Detect which cell encompasses the target text, then output its (x, y) center coordinate. 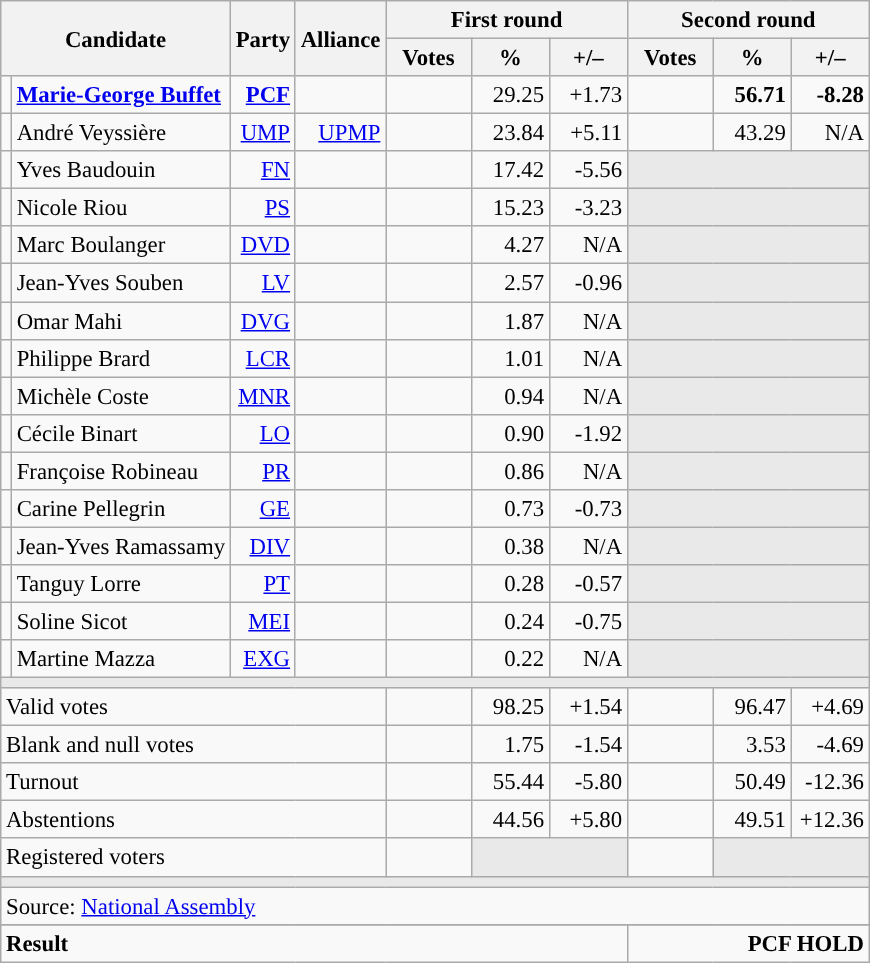
LO (262, 433)
-0.96 (588, 283)
UMP (262, 133)
-1.54 (588, 745)
PS (262, 208)
Registered voters (194, 858)
-0.57 (588, 584)
1.75 (510, 745)
Françoise Robineau (120, 471)
PCF HOLD (748, 943)
DVG (262, 321)
-8.28 (830, 95)
André Veyssière (120, 133)
44.56 (510, 820)
96.47 (752, 707)
Martine Mazza (120, 659)
UPMP (340, 133)
15.23 (510, 208)
0.24 (510, 621)
Jean-Yves Ramassamy (120, 546)
49.51 (752, 820)
Omar Mahi (120, 321)
Soline Sicot (120, 621)
LCR (262, 358)
-1.92 (588, 433)
0.90 (510, 433)
Abstentions (194, 820)
Alliance (340, 38)
Yves Baudouin (120, 170)
-5.56 (588, 170)
+4.69 (830, 707)
4.27 (510, 245)
Party (262, 38)
-0.73 (588, 509)
First round (507, 20)
3.53 (752, 745)
Source: National Assembly (435, 906)
+5.11 (588, 133)
2.57 (510, 283)
Candidate (116, 38)
0.73 (510, 509)
Jean-Yves Souben (120, 283)
LV (262, 283)
0.22 (510, 659)
Nicole Riou (120, 208)
-4.69 (830, 745)
29.25 (510, 95)
GE (262, 509)
Marc Boulanger (120, 245)
Michèle Coste (120, 396)
98.25 (510, 707)
1.01 (510, 358)
Second round (748, 20)
DVD (262, 245)
FN (262, 170)
1.87 (510, 321)
0.94 (510, 396)
+12.36 (830, 820)
Carine Pellegrin (120, 509)
0.38 (510, 546)
0.86 (510, 471)
+5.80 (588, 820)
Turnout (194, 782)
DIV (262, 546)
+1.73 (588, 95)
MEI (262, 621)
55.44 (510, 782)
Valid votes (194, 707)
PT (262, 584)
-12.36 (830, 782)
23.84 (510, 133)
MNR (262, 396)
-0.75 (588, 621)
Cécile Binart (120, 433)
EXG (262, 659)
56.71 (752, 95)
PR (262, 471)
Tanguy Lorre (120, 584)
Philippe Brard (120, 358)
Result (314, 943)
Marie-George Buffet (120, 95)
PCF (262, 95)
43.29 (752, 133)
-3.23 (588, 208)
50.49 (752, 782)
17.42 (510, 170)
-5.80 (588, 782)
Blank and null votes (194, 745)
+1.54 (588, 707)
0.28 (510, 584)
